Return (X, Y) of the center of cell containing provided text 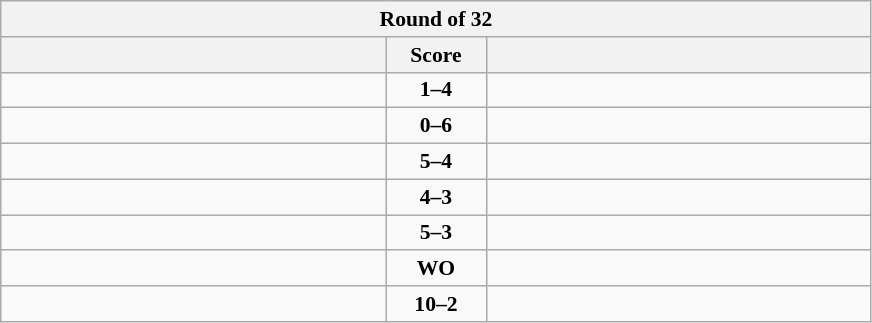
WO (436, 269)
10–2 (436, 304)
5–4 (436, 162)
Round of 32 (436, 19)
0–6 (436, 126)
Score (436, 55)
4–3 (436, 197)
1–4 (436, 90)
5–3 (436, 233)
